Scan for the cell matching the given text and deliver its (x, y) coordinate at center. 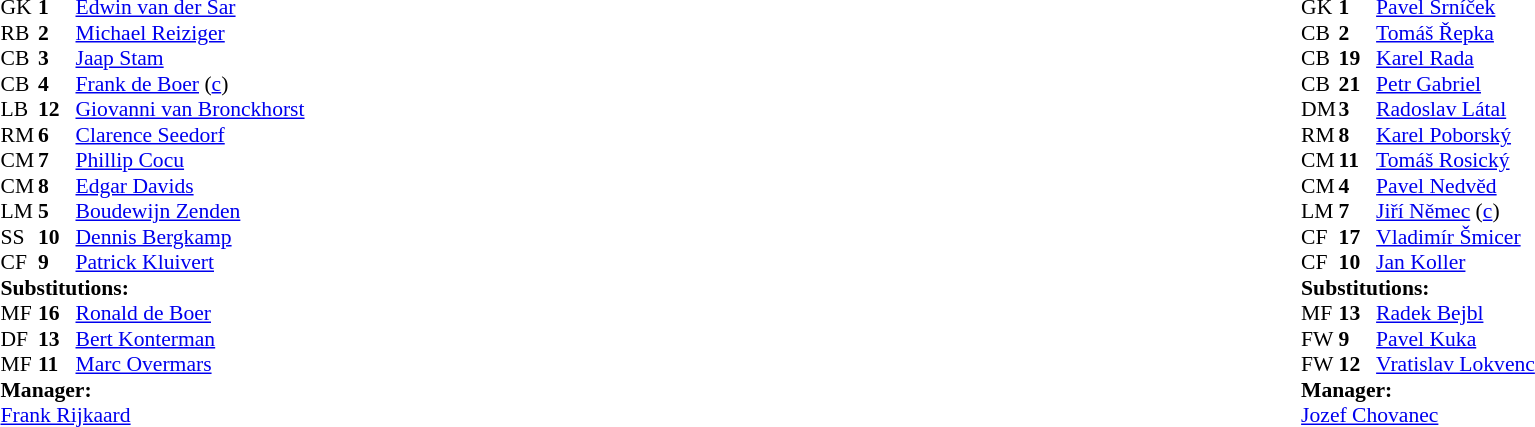
RB (19, 33)
Phillip Cocu (190, 161)
Clarence Seedorf (190, 135)
Giovanni van Bronckhorst (190, 109)
6 (57, 135)
Boudewijn Zenden (190, 211)
Jan Koller (1456, 263)
Tomáš Řepka (1456, 33)
17 (1358, 237)
Jaap Stam (190, 59)
Vratislav Lokvenc (1456, 365)
Frank de Boer (c) (190, 84)
Radoslav Látal (1456, 109)
Patrick Kluivert (190, 263)
Karel Rada (1456, 59)
5 (57, 211)
Tomáš Rosický (1456, 161)
DM (1320, 109)
21 (1358, 84)
Pavel Kuka (1456, 339)
Ronald de Boer (190, 313)
Dennis Bergkamp (190, 237)
Karel Poborský (1456, 135)
Bert Konterman (190, 339)
Michael Reiziger (190, 33)
Marc Overmars (190, 365)
16 (57, 313)
19 (1358, 59)
DF (19, 339)
Vladimír Šmicer (1456, 237)
Radek Bejbl (1456, 313)
LB (19, 109)
Jiří Němec (c) (1456, 211)
Petr Gabriel (1456, 84)
Pavel Nedvěd (1456, 186)
SS (19, 237)
Edgar Davids (190, 186)
